Find where the given text appears and provide that cell's center as (X, Y) coordinate. 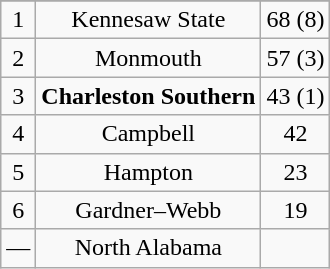
1 (18, 20)
Monmouth (148, 58)
5 (18, 172)
19 (296, 210)
2 (18, 58)
4 (18, 134)
42 (296, 134)
23 (296, 172)
57 (3) (296, 58)
North Alabama (148, 248)
Campbell (148, 134)
68 (8) (296, 20)
— (18, 248)
3 (18, 96)
Gardner–Webb (148, 210)
43 (1) (296, 96)
Kennesaw State (148, 20)
Hampton (148, 172)
Charleston Southern (148, 96)
6 (18, 210)
